Output the (X, Y) coordinate of the center of the cell containing the given text.  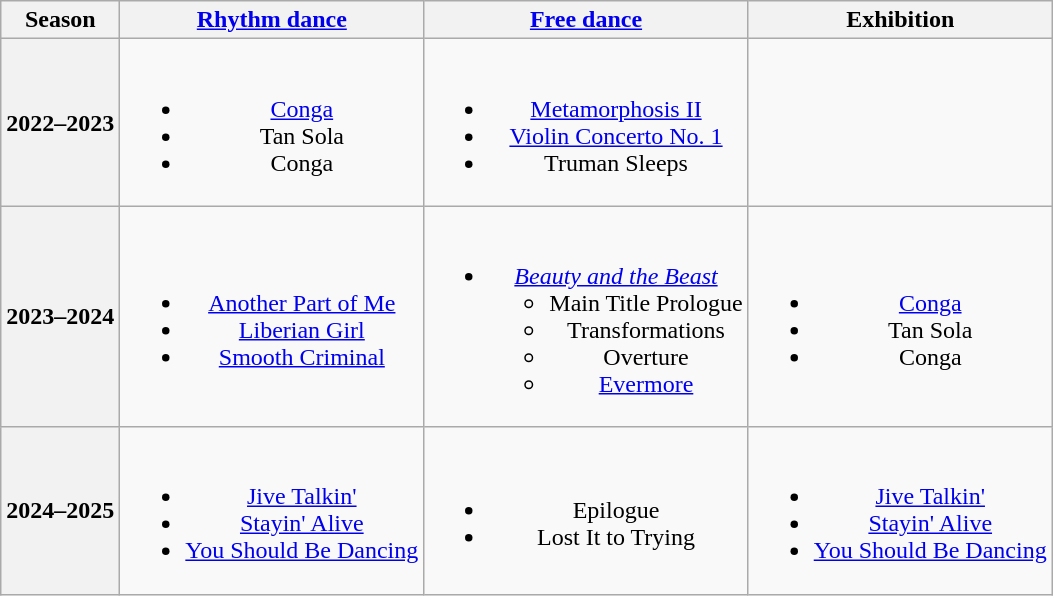
Another Part of MeLiberian GirlSmooth Criminal (272, 316)
Metamorphosis IIViolin Concerto No. 1Truman Sleeps (586, 122)
Rhythm dance (272, 20)
Season (60, 20)
2023–2024 (60, 316)
Exhibition (900, 20)
2022–2023 (60, 122)
Beauty and the BeastMain Title PrologueTransformationsOverture Evermore (586, 316)
Free dance (586, 20)
Epilogue Lost It to Trying (586, 510)
2024–2025 (60, 510)
